Extract the (X, Y) coordinate from the center of the cell holding the provided text.  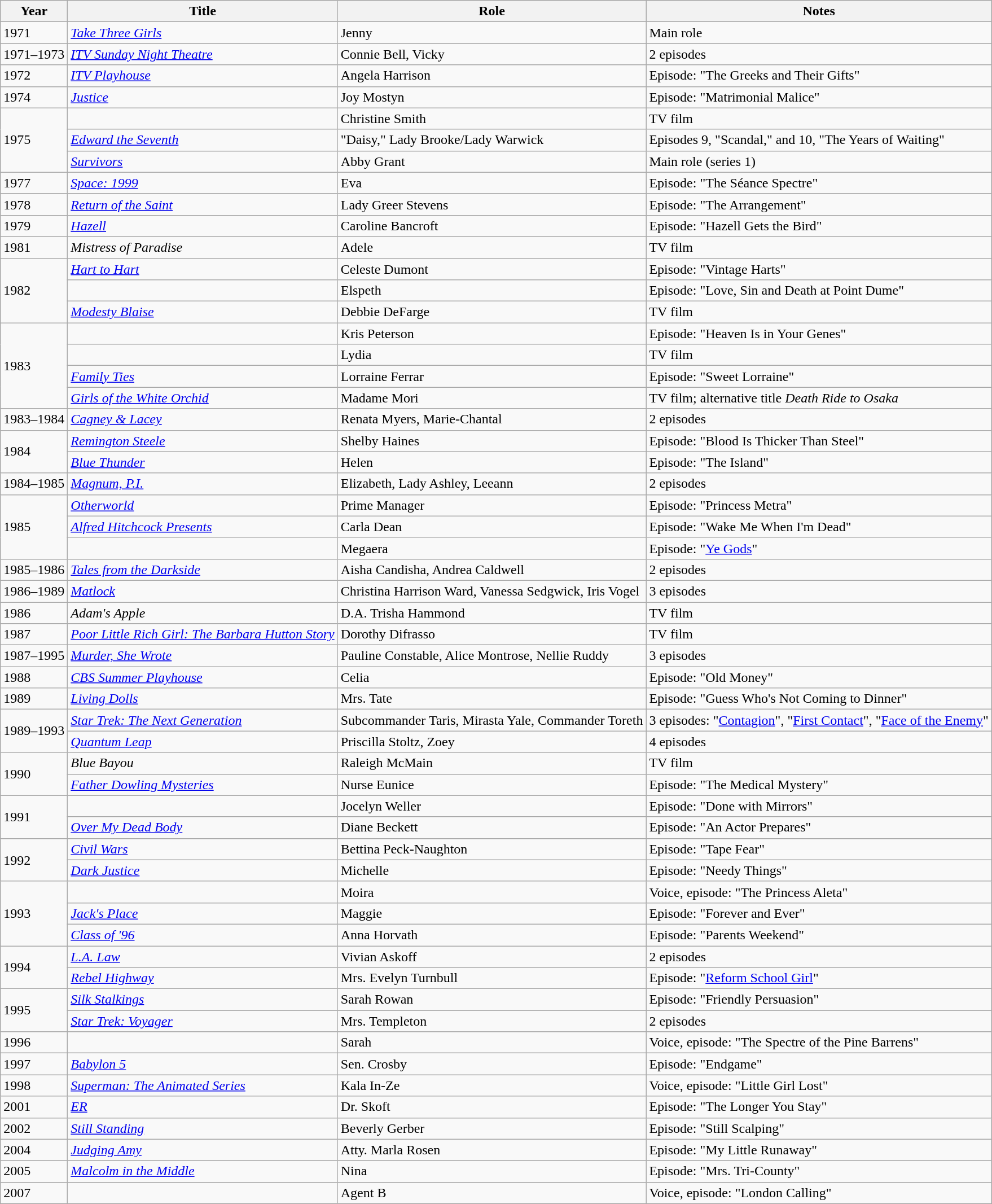
1983–1984 (34, 419)
Helen (492, 462)
Episode: "Friendly Persuasion" (819, 1000)
1987 (34, 634)
Joy Mostyn (492, 97)
Mrs. Tate (492, 699)
Role (492, 11)
Michelle (492, 870)
Voice, episode: "London Calling" (819, 1193)
Justice (203, 97)
Tales from the Darkside (203, 570)
1971–1973 (34, 54)
2007 (34, 1193)
1981 (34, 247)
Blue Bayou (203, 763)
Episode: "Tape Fear" (819, 849)
Lady Greer Stevens (492, 204)
Renata Myers, Marie-Chantal (492, 419)
1972 (34, 76)
Elspeth (492, 291)
Maggie (492, 913)
Dark Justice (203, 870)
Megaera (492, 548)
Episodes 9, "Scandal," and 10, "The Years of Waiting" (819, 140)
1989 (34, 699)
Episode: "An Actor Prepares" (819, 828)
Episode: "The Greeks and Their Gifts" (819, 76)
Madame Mori (492, 398)
1985–1986 (34, 570)
Space: 1999 (203, 183)
Kala In-Ze (492, 1085)
Nina (492, 1171)
Girls of the White Orchid (203, 398)
Episode: "Vintage Harts" (819, 269)
ITV Sunday Night Theatre (203, 54)
Dr. Skoft (492, 1107)
1991 (34, 817)
Episode: "Still Scalping" (819, 1128)
Living Dolls (203, 699)
Jenny (492, 33)
Still Standing (203, 1128)
Episode: "The Séance Spectre" (819, 183)
Vivian Askoff (492, 957)
Year (34, 11)
Civil Wars (203, 849)
Over My Dead Body (203, 828)
Prime Manager (492, 505)
Adam's Apple (203, 612)
Episode: "Wake Me When I'm Dead" (819, 527)
Episode: "Forever and Ever" (819, 913)
Main role (819, 33)
Christine Smith (492, 119)
Episode: "Parents Weekend" (819, 935)
Christina Harrison Ward, Vanessa Sedgwick, Iris Vogel (492, 591)
3 episodes: "Contagion", "First Contact", "Face of the Enemy" (819, 720)
Episode: "Love, Sin and Death at Point Dume" (819, 291)
Caroline Bancroft (492, 226)
Episode: "Guess Who's Not Coming to Dinner" (819, 699)
Episode: "Heaven Is in Your Genes" (819, 334)
1974 (34, 97)
Episode: "Hazell Gets the Bird" (819, 226)
L.A. Law (203, 957)
Remington Steele (203, 441)
1983 (34, 366)
Shelby Haines (492, 441)
Episode: "The Arrangement" (819, 204)
Anna Horvath (492, 935)
1979 (34, 226)
1986 (34, 612)
Episode: "My Little Runaway" (819, 1150)
Magnum, P.I. (203, 484)
Moira (492, 892)
Diane Beckett (492, 828)
1993 (34, 913)
Subcommander Taris, Mirasta Yale, Commander Toreth (492, 720)
Mistress of Paradise (203, 247)
Debbie DeFarge (492, 312)
Episode: "Mrs. Tri-County" (819, 1171)
1995 (34, 1010)
2004 (34, 1150)
Episode: "Old Money" (819, 677)
Episode: "The Longer You Stay" (819, 1107)
Jack's Place (203, 913)
Matlock (203, 591)
Hart to Hart (203, 269)
Alfred Hitchcock Presents (203, 527)
1998 (34, 1085)
Family Ties (203, 376)
"Daisy," Lady Brooke/Lady Warwick (492, 140)
Quantum Leap (203, 742)
Raleigh McMain (492, 763)
Star Trek: The Next Generation (203, 720)
Otherworld (203, 505)
ER (203, 1107)
Voice, episode: "The Spectre of the Pine Barrens" (819, 1043)
Blue Thunder (203, 462)
Sarah (492, 1043)
Aisha Candisha, Andrea Caldwell (492, 570)
1984 (34, 452)
Episode: "Ye Gods" (819, 548)
ITV Playhouse (203, 76)
Episode: "Matrimonial Malice" (819, 97)
4 episodes (819, 742)
Episode: "Done with Mirrors" (819, 806)
1984–1985 (34, 484)
1985 (34, 527)
1992 (34, 860)
Notes (819, 11)
1978 (34, 204)
2005 (34, 1171)
Babylon 5 (203, 1064)
Bettina Peck-Naughton (492, 849)
Mrs. Evelyn Turnbull (492, 978)
Pauline Constable, Alice Montrose, Nellie Ruddy (492, 656)
Priscilla Stoltz, Zoey (492, 742)
Title (203, 11)
1971 (34, 33)
Edward the Seventh (203, 140)
Episode: "Princess Metra" (819, 505)
Father Dowling Mysteries (203, 785)
Modesty Blaise (203, 312)
Adele (492, 247)
Poor Little Rich Girl: The Barbara Hutton Story (203, 634)
Take Three Girls (203, 33)
Rebel Highway (203, 978)
1997 (34, 1064)
1988 (34, 677)
Episode: "Blood Is Thicker Than Steel" (819, 441)
1987–1995 (34, 656)
Malcolm in the Middle (203, 1171)
D.A. Trisha Hammond (492, 612)
Sarah Rowan (492, 1000)
Atty. Marla Rosen (492, 1150)
1982 (34, 291)
Class of '96 (203, 935)
Episode: "The Island" (819, 462)
1989–1993 (34, 731)
TV film; alternative title Death Ride to Osaka (819, 398)
1975 (34, 140)
Carla Dean (492, 527)
Judging Amy (203, 1150)
1990 (34, 774)
1994 (34, 967)
Star Trek: Voyager (203, 1021)
Angela Harrison (492, 76)
2002 (34, 1128)
Return of the Saint (203, 204)
Superman: The Animated Series (203, 1085)
Episode: "Sweet Lorraine" (819, 376)
Cagney & Lacey (203, 419)
1977 (34, 183)
Nurse Eunice (492, 785)
Abby Grant (492, 161)
Silk Stalkings (203, 1000)
Episode: "The Medical Mystery" (819, 785)
Sen. Crosby (492, 1064)
Celia (492, 677)
Voice, episode: "Little Girl Lost" (819, 1085)
Murder, She Wrote (203, 656)
Jocelyn Weller (492, 806)
Elizabeth, Lady Ashley, Leeann (492, 484)
1996 (34, 1043)
Survivors (203, 161)
Dorothy Difrasso (492, 634)
Agent B (492, 1193)
1986–1989 (34, 591)
Episode: "Needy Things" (819, 870)
Lydia (492, 355)
CBS Summer Playhouse (203, 677)
Connie Bell, Vicky (492, 54)
Celeste Dumont (492, 269)
Episode: "Endgame" (819, 1064)
2001 (34, 1107)
Eva (492, 183)
Lorraine Ferrar (492, 376)
Episode: "Reform School Girl" (819, 978)
Main role (series 1) (819, 161)
Beverly Gerber (492, 1128)
Mrs. Templeton (492, 1021)
Kris Peterson (492, 334)
Voice, episode: "The Princess Aleta" (819, 892)
Hazell (203, 226)
